Scan for the cell matching the given text and deliver its (X, Y) coordinate at center. 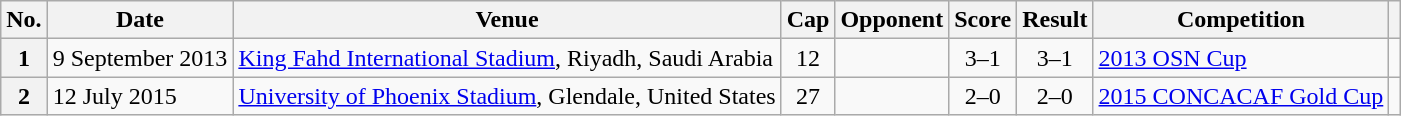
9 September 2013 (140, 58)
King Fahd International Stadium, Riyadh, Saudi Arabia (507, 58)
Score (983, 20)
Opponent (892, 20)
12 (808, 58)
Cap (808, 20)
2 (24, 96)
1 (24, 58)
12 July 2015 (140, 96)
27 (808, 96)
2015 CONCACAF Gold Cup (1241, 96)
Date (140, 20)
2013 OSN Cup (1241, 58)
Result (1055, 20)
University of Phoenix Stadium, Glendale, United States (507, 96)
No. (24, 20)
Venue (507, 20)
Competition (1241, 20)
